For the text-containing cell, return its midpoint in (x, y) coordinate format. 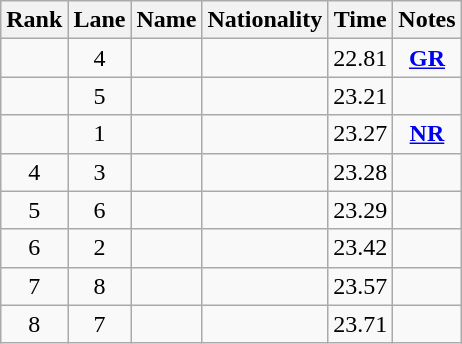
Rank (34, 20)
23.29 (360, 210)
Notes (427, 20)
23.28 (360, 172)
Lane (100, 20)
3 (100, 172)
GR (427, 58)
23.57 (360, 286)
Time (360, 20)
1 (100, 134)
NR (427, 134)
22.81 (360, 58)
Name (166, 20)
23.21 (360, 96)
23.71 (360, 324)
2 (100, 248)
23.27 (360, 134)
Nationality (265, 20)
23.42 (360, 248)
